Search for the cell housing the specified text and yield its (X, Y) center coordinate. 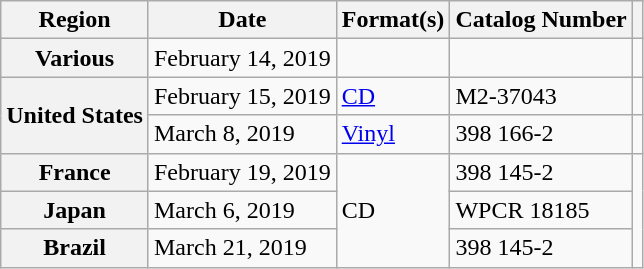
WPCR 18185 (541, 210)
Format(s) (393, 20)
March 6, 2019 (242, 210)
Date (242, 20)
United States (75, 115)
February 14, 2019 (242, 58)
Brazil (75, 248)
Catalog Number (541, 20)
398 166-2 (541, 134)
France (75, 172)
Japan (75, 210)
M2-37043 (541, 96)
March 8, 2019 (242, 134)
Region (75, 20)
February 19, 2019 (242, 172)
Vinyl (393, 134)
March 21, 2019 (242, 248)
Various (75, 58)
February 15, 2019 (242, 96)
